Determine the (x, y) coordinate at the center of the cell enclosing the given text.  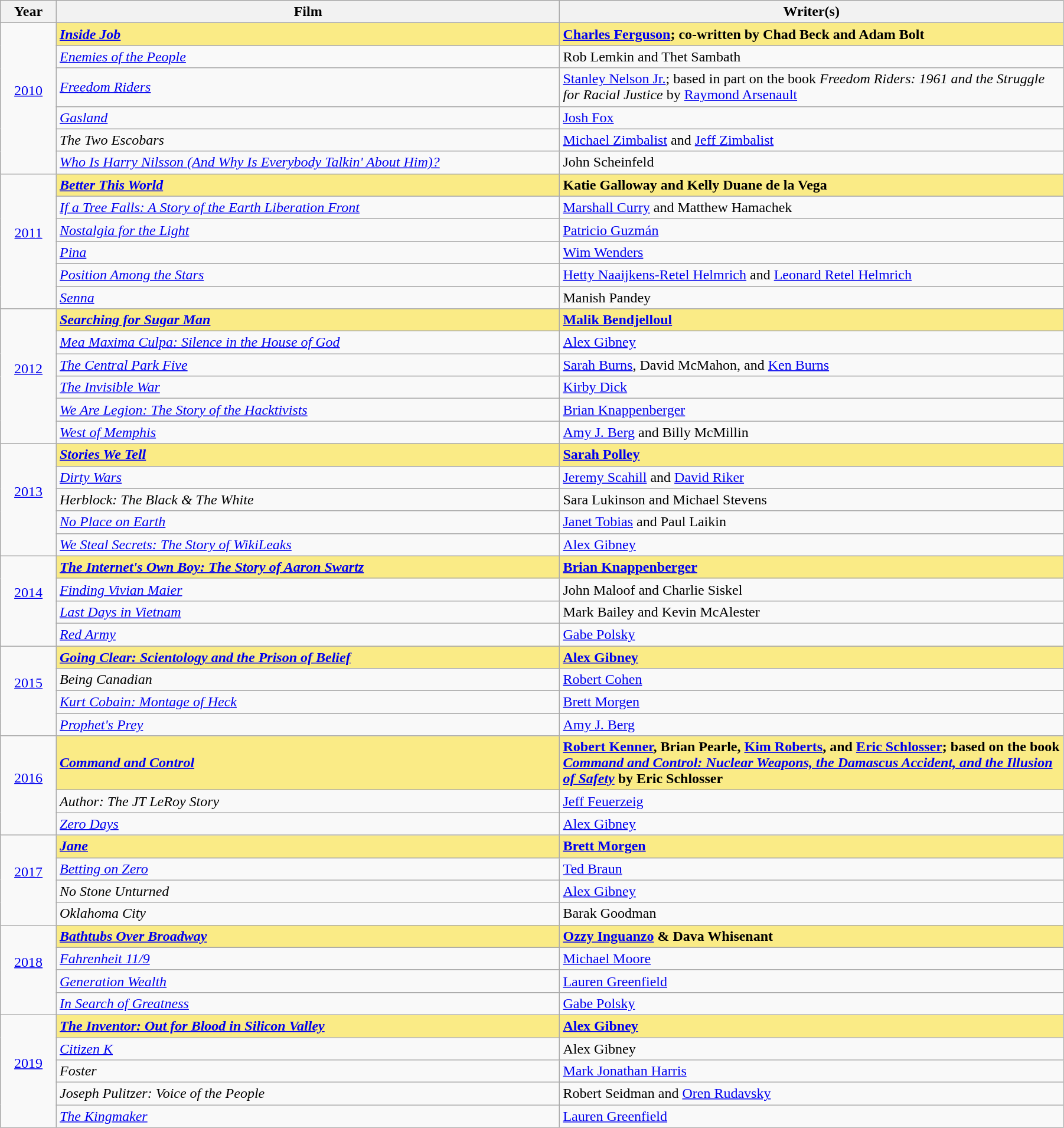
Author: The JT LeRoy Story (308, 801)
John Scheinfeld (811, 162)
We Are Legion: The Story of the Hacktivists (308, 410)
The Invisible War (308, 387)
Finding Vivian Maier (308, 589)
West of Memphis (308, 432)
Robert Seidman and Oren Rudavsky (811, 1094)
Who Is Harry Nilsson (And Why Is Everybody Talkin' About Him)? (308, 162)
The Inventor: Out for Blood in Silicon Valley (308, 1026)
2015 (28, 691)
Gasland (308, 118)
Citizen K (308, 1048)
Barak Goodman (811, 914)
Year (28, 12)
Zero Days (308, 824)
Prophet's Prey (308, 725)
The Central Park Five (308, 365)
Better This World (308, 185)
Inside Job (308, 34)
The Two Escobars (308, 140)
Generation Wealth (308, 981)
Wim Wenders (811, 252)
Janet Tobias and Paul Laikin (811, 522)
Command and Control (308, 763)
Katie Galloway and Kelly Duane de la Vega (811, 185)
Rob Lemkin and Thet Sambath (811, 57)
Malik Bendjelloul (811, 320)
2010 (28, 98)
Betting on Zero (308, 869)
Amy J. Berg (811, 725)
Amy J. Berg and Billy McMillin (811, 432)
Patricio Guzmán (811, 230)
Stanley Nelson Jr.; based in part on the book Freedom Riders: 1961 and the Struggle for Racial Justice by Raymond Arsenault (811, 87)
Senna (308, 297)
2013 (28, 500)
2016 (28, 785)
Ted Braun (811, 869)
Dirty Wars (308, 477)
Herblock: The Black & The White (308, 500)
Enemies of the People (308, 57)
Joseph Pulitzer: Voice of the People (308, 1094)
The Internet's Own Boy: The Story of Aaron Swartz (308, 567)
2011 (28, 241)
Position Among the Stars (308, 275)
Film (308, 12)
If a Tree Falls: A Story of the Earth Liberation Front (308, 207)
Marshall Curry and Matthew Hamachek (811, 207)
Being Canadian (308, 680)
Kurt Cobain: Montage of Heck (308, 702)
Manish Pandey (811, 297)
Mark Bailey and Kevin McAlester (811, 612)
Nostalgia for the Light (308, 230)
2014 (28, 601)
Writer(s) (811, 12)
No Place on Earth (308, 522)
2012 (28, 376)
Fahrenheit 11/9 (308, 959)
Josh Fox (811, 118)
In Search of Greatness (308, 1003)
Ozzy Inguanzo & Dava Whisenant (811, 936)
Jeff Feuerzeig (811, 801)
Searching for Sugar Man (308, 320)
We Steal Secrets: The Story of WikiLeaks (308, 545)
The Kingmaker (308, 1116)
Freedom Riders (308, 87)
Last Days in Vietnam (308, 612)
Mea Maxima Culpa: Silence in the House of God (308, 343)
Going Clear: Scientology and the Prison of Belief (308, 657)
Stories We Tell (308, 455)
John Maloof and Charlie Siskel (811, 589)
Charles Ferguson; co-written by Chad Beck and Adam Bolt (811, 34)
2017 (28, 880)
Foster (308, 1071)
Mark Jonathan Harris (811, 1071)
Sara Lukinson and Michael Stevens (811, 500)
2019 (28, 1071)
Oklahoma City (308, 914)
Michael Moore (811, 959)
Red Army (308, 634)
2018 (28, 970)
No Stone Unturned (308, 891)
Michael Zimbalist and Jeff Zimbalist (811, 140)
Bathtubs Over Broadway (308, 936)
Pina (308, 252)
Sarah Polley (811, 455)
Sarah Burns, David McMahon, and Ken Burns (811, 365)
Jane (308, 846)
Hetty Naaijkens-Retel Helmrich and Leonard Retel Helmrich (811, 275)
Robert Cohen (811, 680)
Jeremy Scahill and David Riker (811, 477)
Kirby Dick (811, 387)
